Determine the (x, y) coordinate at the center of the cell enclosing the given text.  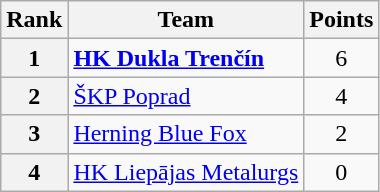
ŠKP Poprad (186, 96)
HK Liepājas Metalurgs (186, 172)
6 (342, 58)
0 (342, 172)
Herning Blue Fox (186, 134)
Team (186, 20)
HK Dukla Trenčín (186, 58)
1 (34, 58)
Rank (34, 20)
Points (342, 20)
3 (34, 134)
